Pinpoint the cell where the given text exists, returning its (x, y) midpoint coordinate. 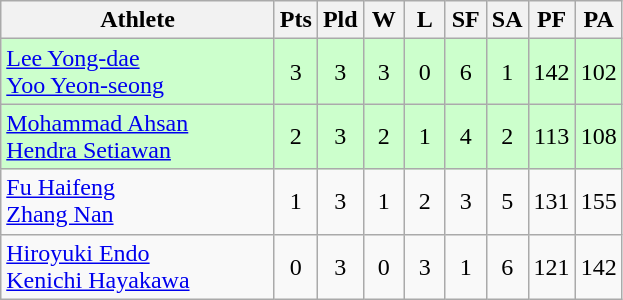
Pld (340, 20)
Pts (296, 20)
W (384, 20)
4 (466, 136)
PF (552, 20)
SA (507, 20)
108 (598, 136)
L (424, 20)
Mohammad Ahsan Hendra Setiawan (138, 136)
113 (552, 136)
131 (552, 202)
SF (466, 20)
102 (598, 72)
PA (598, 20)
Athlete (138, 20)
Lee Yong-dae Yoo Yeon-seong (138, 72)
155 (598, 202)
121 (552, 266)
5 (507, 202)
Fu Haifeng Zhang Nan (138, 202)
Hiroyuki Endo Kenichi Hayakawa (138, 266)
